Scan for the cell matching the given text and deliver its [x, y] coordinate at center. 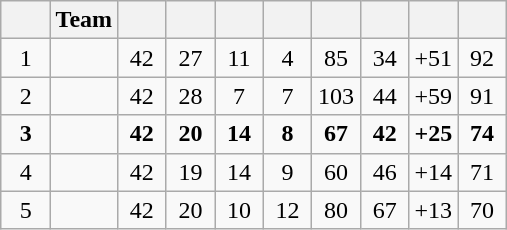
11 [240, 58]
60 [336, 172]
85 [336, 58]
+13 [434, 210]
80 [336, 210]
10 [240, 210]
70 [482, 210]
+51 [434, 58]
5 [26, 210]
2 [26, 96]
71 [482, 172]
1 [26, 58]
103 [336, 96]
19 [190, 172]
12 [288, 210]
+14 [434, 172]
8 [288, 134]
91 [482, 96]
+59 [434, 96]
27 [190, 58]
92 [482, 58]
28 [190, 96]
Team [84, 20]
+25 [434, 134]
3 [26, 134]
46 [384, 172]
34 [384, 58]
44 [384, 96]
74 [482, 134]
9 [288, 172]
